Return [X, Y] of the center of cell containing provided text 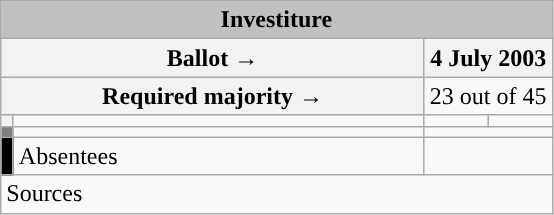
Ballot → [213, 58]
Required majority → [213, 96]
Investiture [276, 20]
Absentees [218, 156]
4 July 2003 [488, 58]
23 out of 45 [488, 96]
Sources [276, 194]
